Identify which cell holds the provided text, then report its (X, Y) central coordinate. 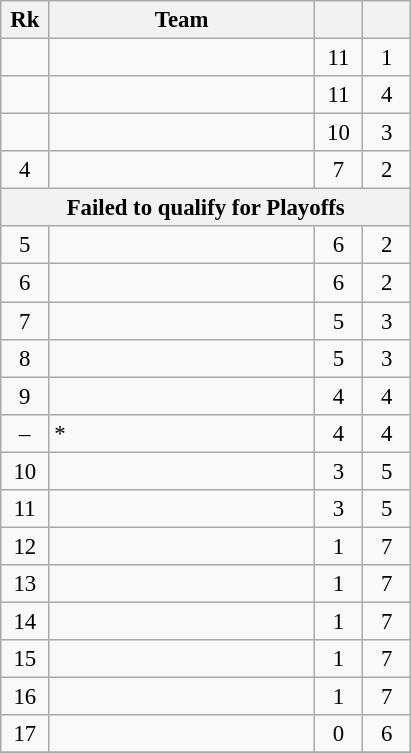
* (182, 433)
15 (25, 659)
9 (25, 396)
Failed to qualify for Playoffs (206, 208)
12 (25, 546)
Team (182, 20)
14 (25, 621)
– (25, 433)
0 (338, 734)
16 (25, 697)
Rk (25, 20)
17 (25, 734)
13 (25, 584)
8 (25, 358)
